Determine the (x, y) coordinate at the center of the cell enclosing the given text.  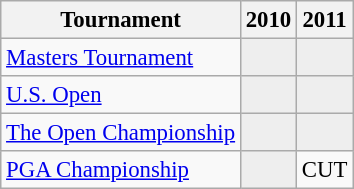
2011 (325, 20)
2010 (268, 20)
Masters Tournament (121, 58)
CUT (325, 170)
Tournament (121, 20)
U.S. Open (121, 95)
PGA Championship (121, 170)
The Open Championship (121, 133)
